Identify which cell holds the provided text, then report its [X, Y] central coordinate. 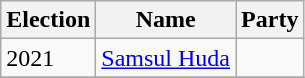
2021 [48, 58]
Election [48, 20]
Name [166, 20]
Party [270, 20]
Samsul Huda [166, 58]
